Search for the cell housing the specified text and yield its (X, Y) center coordinate. 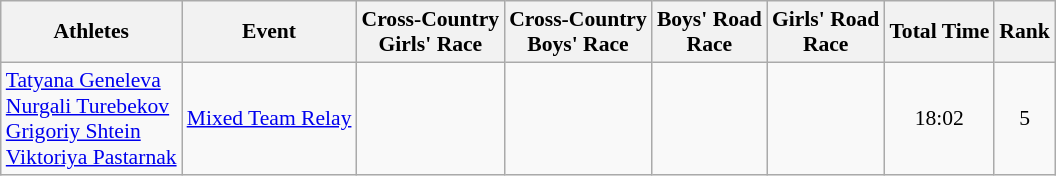
Event (270, 32)
Cross-CountryGirls' Race (431, 32)
Total Time (939, 32)
Girls' RoadRace (826, 32)
Mixed Team Relay (270, 118)
Tatyana GenelevaNurgali TurebekovGrigoriy ShteinViktoriya Pastarnak (92, 118)
5 (1024, 118)
18:02 (939, 118)
Rank (1024, 32)
Athletes (92, 32)
Boys' RoadRace (710, 32)
Cross-CountryBoys' Race (578, 32)
